Locate the cell with the specified text and output its (X, Y) center coordinate. 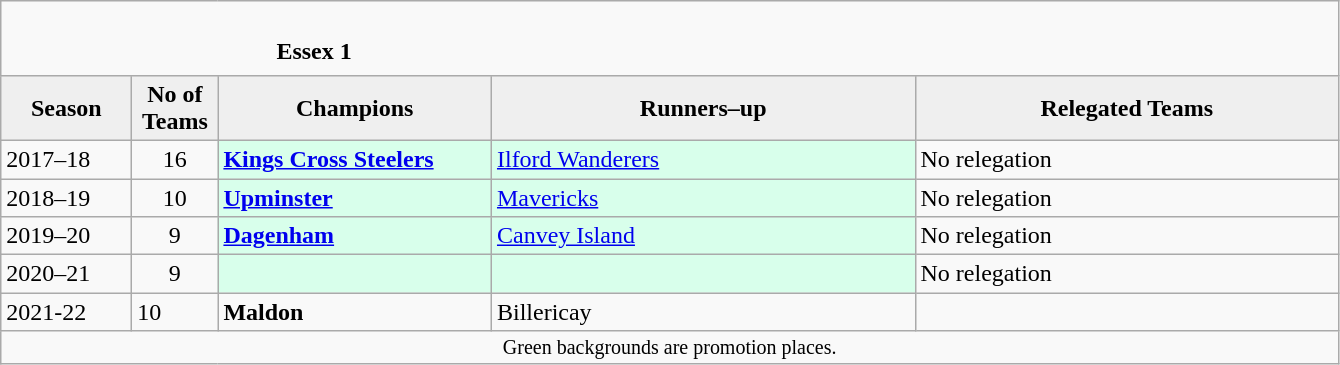
Maldon (355, 312)
Mavericks (703, 197)
2021-22 (66, 312)
2019–20 (66, 236)
Kings Cross Steelers (355, 159)
Upminster (355, 197)
Champions (355, 108)
Ilford Wanderers (703, 159)
16 (175, 159)
2017–18 (66, 159)
Runners–up (703, 108)
Season (66, 108)
2020–21 (66, 274)
Dagenham (355, 236)
No of Teams (175, 108)
Billericay (703, 312)
Canvey Island (703, 236)
Relegated Teams (1127, 108)
Green backgrounds are promotion places. (670, 348)
2018–19 (66, 197)
